Output the (x, y) coordinate of the center of the cell containing the given text.  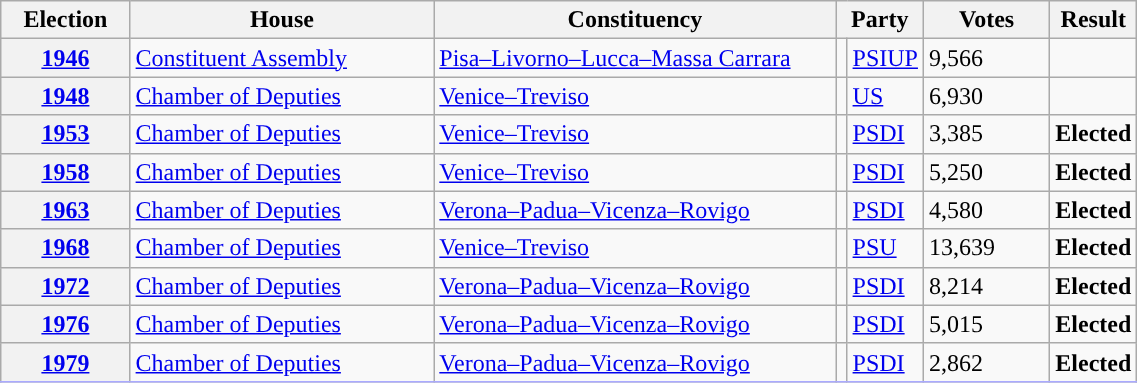
Result (1094, 20)
Constituency (635, 20)
1963 (66, 210)
1976 (66, 324)
9,566 (986, 58)
US (885, 96)
1958 (66, 172)
Pisa–Livorno–Lucca–Massa Carrara (635, 58)
1953 (66, 134)
1972 (66, 286)
1979 (66, 362)
1946 (66, 58)
Election (66, 20)
6,930 (986, 96)
PSU (885, 248)
8,214 (986, 286)
Constituent Assembly (282, 58)
1968 (66, 248)
3,385 (986, 134)
1948 (66, 96)
13,639 (986, 248)
5,250 (986, 172)
5,015 (986, 324)
House (282, 20)
Party (880, 20)
Votes (986, 20)
PSIUP (885, 58)
2,862 (986, 362)
4,580 (986, 210)
